Detect which cell encompasses the target text, then output its [x, y] center coordinate. 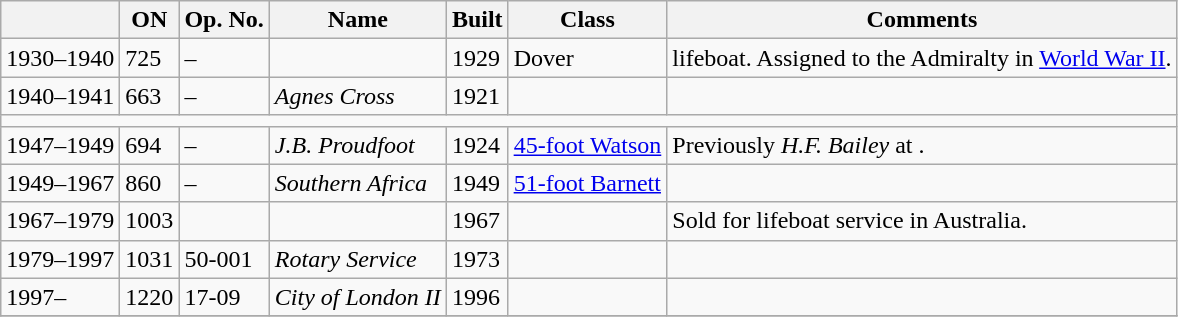
725 [150, 58]
Dover [588, 58]
1003 [150, 221]
1949 [477, 183]
694 [150, 145]
1973 [477, 259]
1921 [477, 96]
17-09 [224, 297]
45-foot Watson [588, 145]
Previously H.F. Bailey at . [922, 145]
1947–1949 [60, 145]
Built [477, 20]
Rotary Service [358, 259]
1924 [477, 145]
Southern Africa [358, 183]
Sold for lifeboat service in Australia. [922, 221]
1967 [477, 221]
51-foot Barnett [588, 183]
Comments [922, 20]
1940–1941 [60, 96]
lifeboat. Assigned to the Admiralty in World War II. [922, 58]
1929 [477, 58]
663 [150, 96]
1031 [150, 259]
1967–1979 [60, 221]
ON [150, 20]
1979–1997 [60, 259]
1996 [477, 297]
Agnes Cross [358, 96]
50-001 [224, 259]
1930–1940 [60, 58]
Name [358, 20]
1220 [150, 297]
J.B. Proudfoot [358, 145]
Class [588, 20]
City of London II [358, 297]
1997– [60, 297]
860 [150, 183]
1949–1967 [60, 183]
Op. No. [224, 20]
